Capture the cell that displays the provided text and extract its [X, Y] central coordinate. 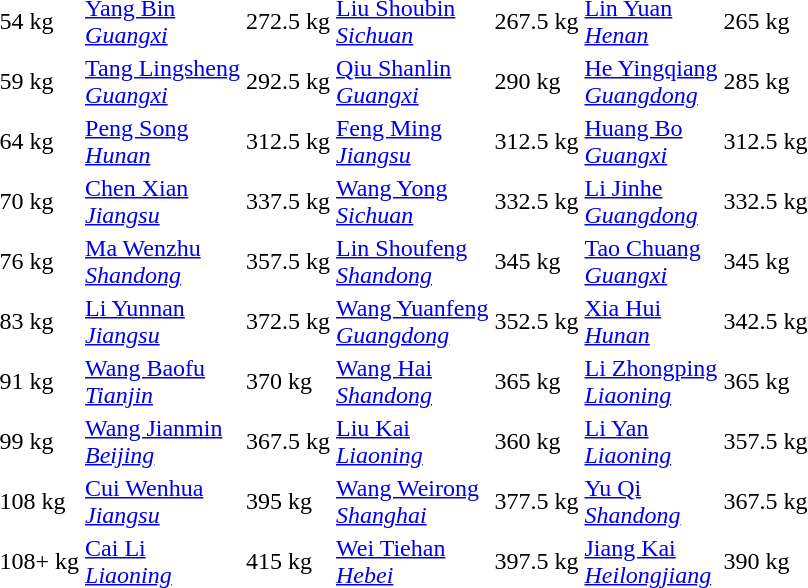
He YingqiangGuangdong [651, 82]
377.5 kg [536, 502]
345 kg [536, 262]
357.5 kg [288, 262]
Wang BaofuTianjin [163, 382]
372.5 kg [288, 322]
395 kg [288, 502]
Wang WeirongShanghai [412, 502]
Xia HuiHunan [651, 322]
Chen XianJiangsu [163, 202]
Wang YongSichuan [412, 202]
292.5 kg [288, 82]
Li JinheGuangdong [651, 202]
332.5 kg [536, 202]
Feng MingJiangsu [412, 142]
Tang LingshengGuangxi [163, 82]
360 kg [536, 442]
290 kg [536, 82]
Wang JianminBeijing [163, 442]
367.5 kg [288, 442]
370 kg [288, 382]
Cui WenhuaJiangsu [163, 502]
Li YunnanJiangsu [163, 322]
Wang HaiShandong [412, 382]
Li YanLiaoning [651, 442]
Liu KaiLiaoning [412, 442]
Yu QiShandong [651, 502]
Li ZhongpingLiaoning [651, 382]
Qiu ShanlinGuangxi [412, 82]
Ma WenzhuShandong [163, 262]
365 kg [536, 382]
352.5 kg [536, 322]
Lin ShoufengShandong [412, 262]
337.5 kg [288, 202]
Tao ChuangGuangxi [651, 262]
Peng SongHunan [163, 142]
Huang BoGuangxi [651, 142]
Wang YuanfengGuangdong [412, 322]
